Capture the cell that displays the provided text and extract its [X, Y] central coordinate. 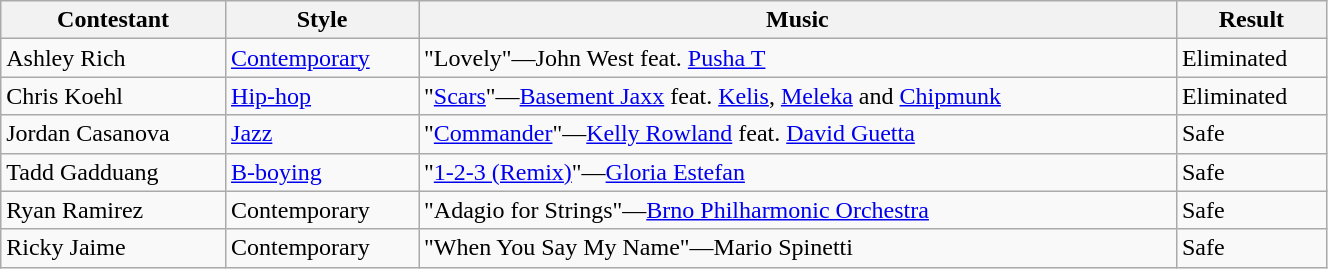
Ashley Rich [114, 58]
Ricky Jaime [114, 248]
"Adagio for Strings"—Brno Philharmonic Orchestra [797, 210]
Tadd Gadduang [114, 172]
Contestant [114, 20]
Jazz [322, 134]
Music [797, 20]
Jordan Casanova [114, 134]
Result [1251, 20]
"1-2-3 (Remix)"—Gloria Estefan [797, 172]
Style [322, 20]
"When You Say My Name"—Mario Spinetti [797, 248]
"Lovely"—John West feat. Pusha T [797, 58]
"Commander"—Kelly Rowland feat. David Guetta [797, 134]
Hip-hop [322, 96]
"Scars"—Basement Jaxx feat. Kelis, Meleka and Chipmunk [797, 96]
Ryan Ramirez [114, 210]
Chris Koehl [114, 96]
B-boying [322, 172]
